For the text-containing cell, return its midpoint in [x, y] coordinate format. 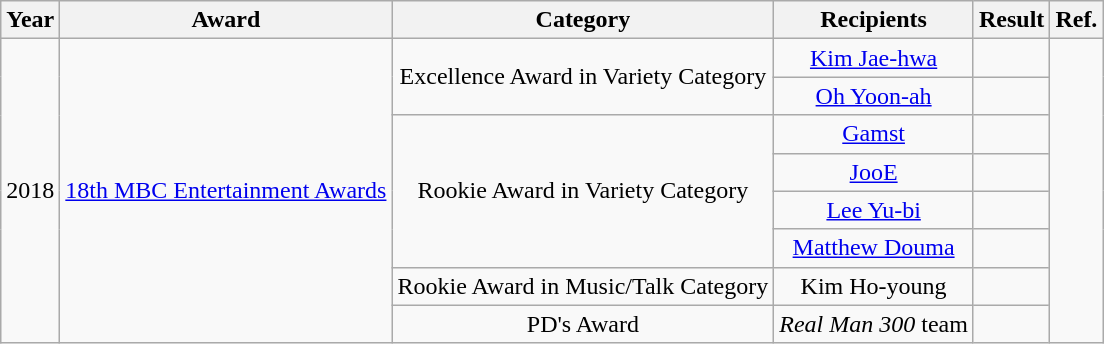
18th MBC Entertainment Awards [226, 191]
Real Man 300 team [874, 324]
JooE [874, 172]
Year [30, 20]
Award [226, 20]
Matthew Douma [874, 248]
Recipients [874, 20]
Rookie Award in Music/Talk Category [583, 286]
Category [583, 20]
Kim Ho-young [874, 286]
Result [1011, 20]
PD's Award [583, 324]
Oh Yoon-ah [874, 96]
Lee Yu-bi [874, 210]
Gamst [874, 134]
Kim Jae-hwa [874, 58]
Rookie Award in Variety Category [583, 191]
Excellence Award in Variety Category [583, 77]
Ref. [1076, 20]
2018 [30, 191]
